For the text-containing cell, return its midpoint in (X, Y) coordinate format. 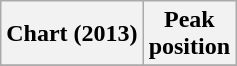
Chart (2013) (72, 34)
Peakposition (189, 34)
